Return the (x, y) coordinate for the center point of the cell that contains the specified text.  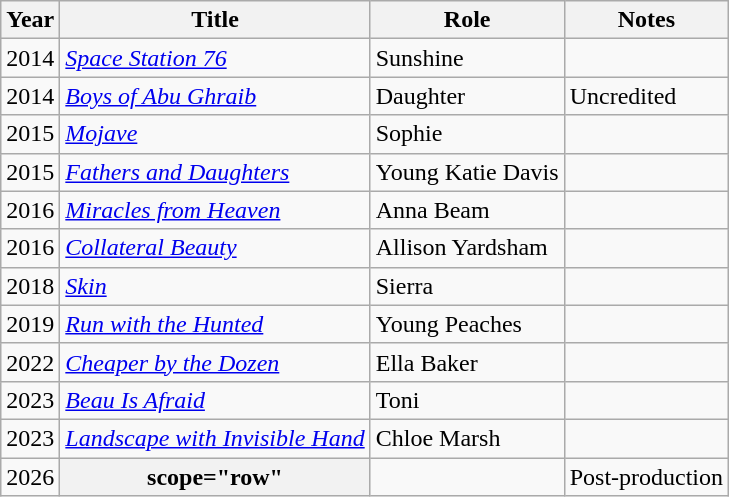
Sierra (467, 286)
Role (467, 20)
Skin (215, 286)
Post-production (646, 477)
Title (215, 20)
Fathers and Daughters (215, 172)
Year (30, 20)
Collateral Beauty (215, 248)
2018 (30, 286)
2019 (30, 324)
Chloe Marsh (467, 438)
Run with the Hunted (215, 324)
Mojave (215, 134)
Sunshine (467, 58)
Sophie (467, 134)
scope="row" (215, 477)
Cheaper by the Dozen (215, 362)
2026 (30, 477)
Young Peaches (467, 324)
Space Station 76 (215, 58)
Daughter (467, 96)
2022 (30, 362)
Boys of Abu Ghraib (215, 96)
Allison Yardsham (467, 248)
Toni (467, 400)
Uncredited (646, 96)
Anna Beam (467, 210)
Ella Baker (467, 362)
Miracles from Heaven (215, 210)
Notes (646, 20)
Landscape with Invisible Hand (215, 438)
Young Katie Davis (467, 172)
Beau Is Afraid (215, 400)
